Detect which cell encompasses the target text, then output its [X, Y] center coordinate. 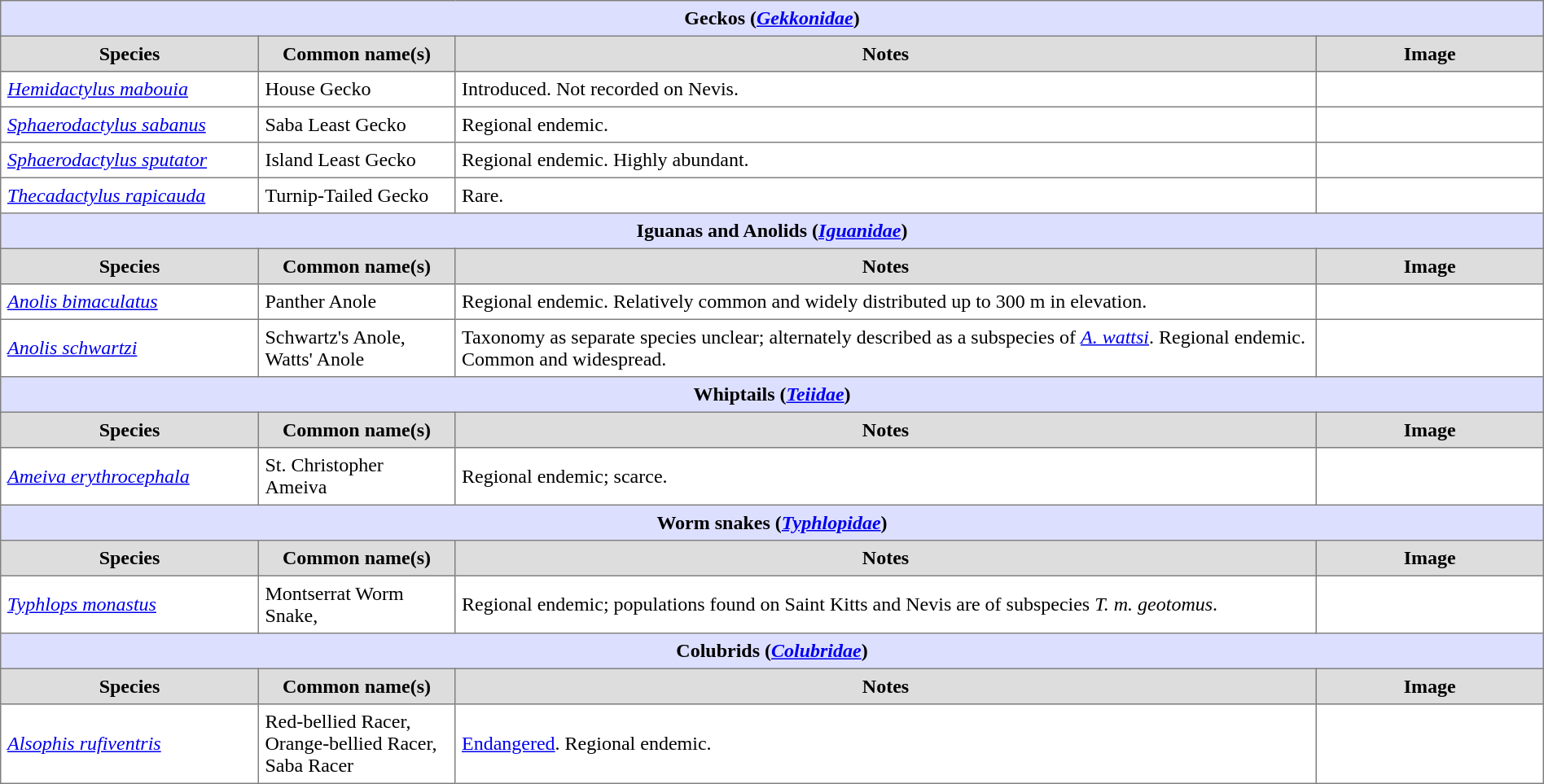
Colubrids (Colubridae) [772, 651]
Montserrat Worm Snake, [357, 604]
Saba Least Gecko [357, 125]
Regional endemic. Relatively common and widely distributed up to 300 m in elevation. [886, 302]
St. Christopher Ameiva [357, 476]
Anolis schwartzi [129, 348]
Sphaerodactylus sputator [129, 160]
Regional endemic; scarce. [886, 476]
Geckos (Gekkonidae) [772, 19]
Rare. [886, 195]
House Gecko [357, 90]
Iguanas and Anolids (Iguanidae) [772, 231]
Schwartz's Anole, Watts' Anole [357, 348]
Anolis bimaculatus [129, 302]
Panther Anole [357, 302]
Worm snakes (Typhlopidae) [772, 523]
Alsophis rufiventris [129, 744]
Typhlops monastus [129, 604]
Taxonomy as separate species unclear; alternately described as a subspecies of A. wattsi. Regional endemic. Common and widespread. [886, 348]
Sphaerodactylus sabanus [129, 125]
Regional endemic. [886, 125]
Red-bellied Racer, Orange-bellied Racer, Saba Racer [357, 744]
Introduced. Not recorded on Nevis. [886, 90]
Whiptails (Teiidae) [772, 395]
Thecadactylus rapicauda [129, 195]
Island Least Gecko [357, 160]
Endangered. Regional endemic. [886, 744]
Hemidactylus mabouia [129, 90]
Regional endemic; populations found on Saint Kitts and Nevis are of subspecies T. m. geotomus. [886, 604]
Turnip-Tailed Gecko [357, 195]
Regional endemic. Highly abundant. [886, 160]
Ameiva erythrocephala [129, 476]
